Locate the cell with the specified text and output its [X, Y] center coordinate. 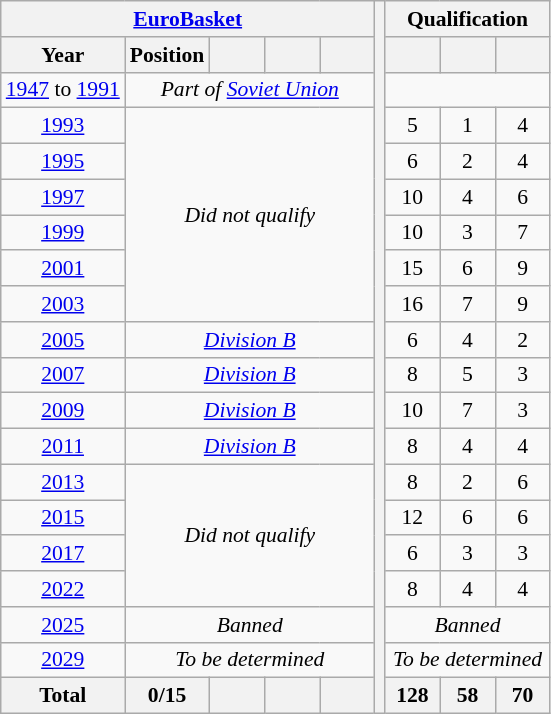
Part of Soviet Union [250, 90]
2015 [63, 518]
1997 [63, 197]
2025 [63, 625]
EuroBasket [188, 19]
70 [522, 696]
1 [468, 126]
2007 [63, 375]
2022 [63, 589]
2001 [63, 269]
58 [468, 696]
Year [63, 55]
Qualification [468, 19]
1999 [63, 233]
2003 [63, 304]
2011 [63, 447]
2013 [63, 482]
2005 [63, 340]
15 [412, 269]
0/15 [167, 696]
2029 [63, 660]
12 [412, 518]
1993 [63, 126]
2009 [63, 411]
Total [63, 696]
2017 [63, 554]
16 [412, 304]
128 [412, 696]
1995 [63, 162]
1947 to 1991 [63, 90]
Position [167, 55]
